Provide the [X, Y] coordinate of the cell's center where the given text is located.  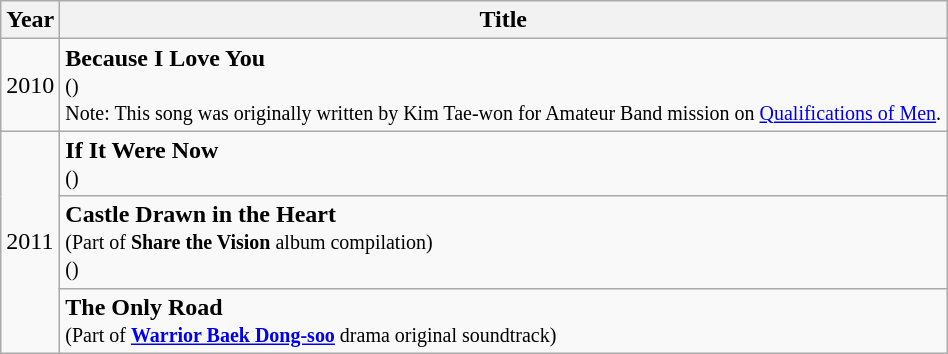
Because I Love You()Note: This song was originally written by Kim Tae-won for Amateur Band mission on Qualifications of Men. [504, 85]
2011 [30, 242]
The Only Road(Part of Warrior Baek Dong-soo drama original soundtrack) [504, 320]
Castle Drawn in the Heart(Part of Share the Vision album compilation)() [504, 242]
Title [504, 20]
Year [30, 20]
2010 [30, 85]
If It Were Now() [504, 164]
